Determine the [x, y] coordinate at the center of the cell enclosing the given text.  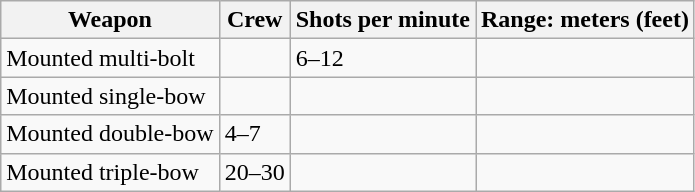
Shots per minute [382, 20]
6–12 [382, 58]
20–30 [254, 172]
Mounted single-bow [110, 96]
Range: meters (feet) [586, 20]
Mounted multi-bolt [110, 58]
Mounted double-bow [110, 134]
4–7 [254, 134]
Crew [254, 20]
Mounted triple-bow [110, 172]
Weapon [110, 20]
